Output the [x, y] coordinate of the center of the cell containing the given text.  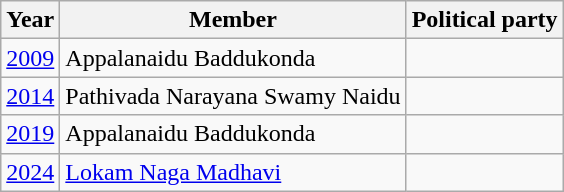
2024 [30, 172]
2014 [30, 96]
2009 [30, 58]
2019 [30, 134]
Pathivada Narayana Swamy Naidu [233, 96]
Year [30, 20]
Member [233, 20]
Lokam Naga Madhavi [233, 172]
Political party [484, 20]
